Find where the given text appears and provide that cell's center as [x, y] coordinate. 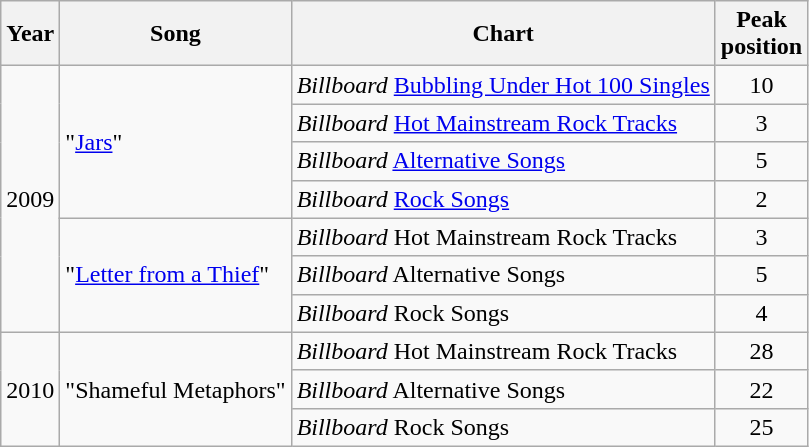
2 [761, 199]
"Letter from a Thief" [176, 275]
Peakposition [761, 34]
Chart [503, 34]
2010 [30, 389]
Song [176, 34]
"Jars" [176, 142]
Billboard Bubbling Under Hot 100 Singles [503, 85]
10 [761, 85]
Year [30, 34]
25 [761, 427]
"Shameful Metaphors" [176, 389]
22 [761, 389]
4 [761, 313]
2009 [30, 199]
28 [761, 351]
